Capture the cell that displays the provided text and extract its (x, y) central coordinate. 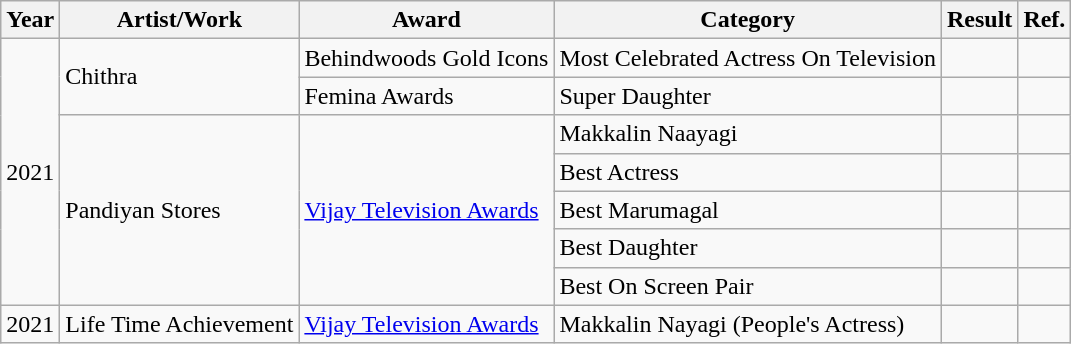
Best Marumagal (748, 210)
Makkalin Nayagi (People's Actress) (748, 324)
Behindwoods Gold Icons (426, 58)
Most Celebrated Actress On Television (748, 58)
Best Daughter (748, 248)
Life Time Achievement (180, 324)
Award (426, 20)
Chithra (180, 77)
Pandiyan Stores (180, 210)
Best On Screen Pair (748, 286)
Category (748, 20)
Super Daughter (748, 96)
Best Actress (748, 172)
Makkalin Naayagi (748, 134)
Femina Awards (426, 96)
Ref. (1044, 20)
Artist/Work (180, 20)
Result (979, 20)
Year (30, 20)
